For the text-containing cell, return its midpoint in (x, y) coordinate format. 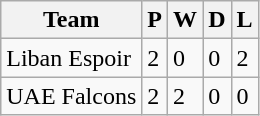
P (155, 20)
W (186, 20)
Liban Espoir (72, 58)
D (217, 20)
UAE Falcons (72, 96)
L (244, 20)
Team (72, 20)
